Identify which cell holds the provided text, then report its (x, y) central coordinate. 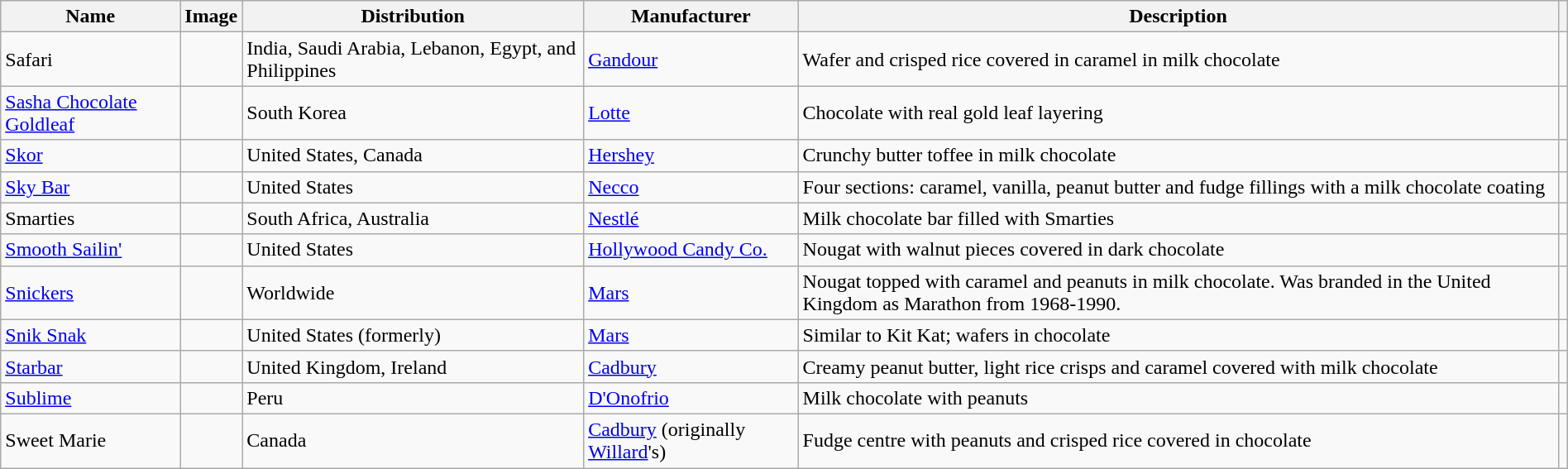
Distribution (414, 17)
Crunchy butter toffee in milk chocolate (1178, 156)
Creamy peanut butter, light rice crisps and caramel covered with milk chocolate (1178, 366)
D'Onofrio (691, 398)
Snik Snak (91, 335)
Gandour (691, 60)
United States, Canada (414, 156)
Milk chocolate bar filled with Smarties (1178, 218)
Lotte (691, 112)
Safari (91, 60)
Chocolate with real gold leaf layering (1178, 112)
Name (91, 17)
Smooth Sailin' (91, 250)
Manufacturer (691, 17)
United Kingdom, Ireland (414, 366)
Hollywood Candy Co. (691, 250)
Sublime (91, 398)
Wafer and crisped rice covered in caramel in milk chocolate (1178, 60)
Description (1178, 17)
Sasha Chocolate Goldleaf (91, 112)
Hershey (691, 156)
Cadbury (originally Willard's) (691, 440)
Canada (414, 440)
Snickers (91, 293)
Milk chocolate with peanuts (1178, 398)
South Africa, Australia (414, 218)
Nougat topped with caramel and peanuts in milk chocolate. Was branded in the United Kingdom as Marathon from 1968-1990. (1178, 293)
Nougat with walnut pieces covered in dark chocolate (1178, 250)
Nestlé (691, 218)
Starbar (91, 366)
Smarties (91, 218)
Peru (414, 398)
Worldwide (414, 293)
Fudge centre with peanuts and crisped rice covered in chocolate (1178, 440)
South Korea (414, 112)
Four sections: caramel, vanilla, peanut butter and fudge fillings with a milk chocolate coating (1178, 187)
Cadbury (691, 366)
Skor (91, 156)
United States (formerly) (414, 335)
Sweet Marie (91, 440)
Similar to Kit Kat; wafers in chocolate (1178, 335)
Sky Bar (91, 187)
India, Saudi Arabia, Lebanon, Egypt, and Philippines (414, 60)
Image (212, 17)
Necco (691, 187)
